Locate the cell with the specified text and output its (X, Y) center coordinate. 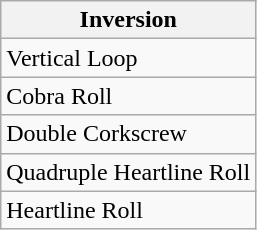
Quadruple Heartline Roll (128, 172)
Cobra Roll (128, 96)
Inversion (128, 20)
Double Corkscrew (128, 134)
Vertical Loop (128, 58)
Heartline Roll (128, 210)
